From the cell containing the given text, extract its center point as (x, y) coordinate. 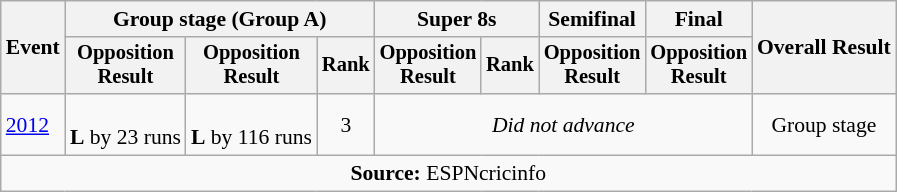
Group stage (824, 124)
Group stage (Group A) (220, 19)
Source: ESPNcricinfo (448, 174)
Overall Result (824, 48)
L by 23 runs (126, 124)
3 (346, 124)
Event (33, 48)
Semifinal (592, 19)
2012 (33, 124)
Did not advance (564, 124)
Final (698, 19)
Super 8s (457, 19)
L by 116 runs (252, 124)
